Identify which cell holds the provided text, then report its (x, y) central coordinate. 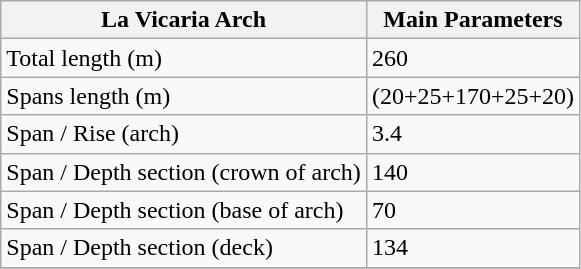
260 (472, 58)
70 (472, 210)
Main Parameters (472, 20)
Spans length (m) (184, 96)
Span / Depth section (base of arch) (184, 210)
3.4 (472, 134)
Span / Depth section (deck) (184, 248)
La Vicaria Arch (184, 20)
140 (472, 172)
(20+25+170+25+20) (472, 96)
Span / Rise (arch) (184, 134)
134 (472, 248)
Span / Depth section (crown of arch) (184, 172)
Total length (m) (184, 58)
